Find where the given text appears and provide that cell's center as (x, y) coordinate. 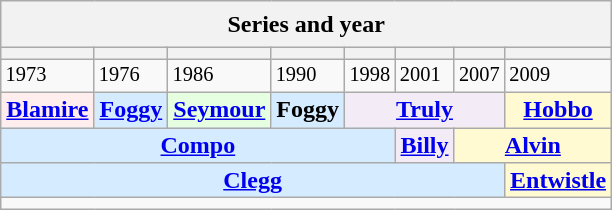
Blamire (48, 110)
Billy (424, 146)
Compo (198, 146)
Hobbo (558, 110)
2007 (479, 76)
Seymour (220, 110)
Clegg (253, 180)
1973 (48, 76)
Truly (425, 110)
Series and year (306, 24)
1976 (131, 76)
Entwistle (558, 180)
2001 (424, 76)
2009 (558, 76)
1986 (220, 76)
1998 (370, 76)
Alvin (533, 146)
1990 (308, 76)
